For the text-containing cell, return its midpoint in [X, Y] coordinate format. 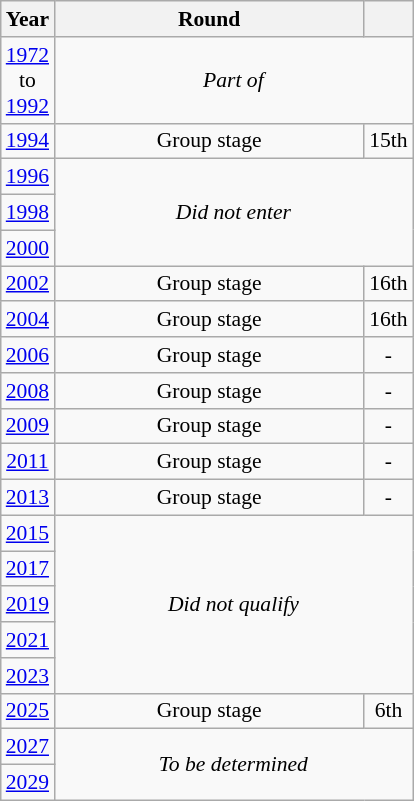
2004 [28, 320]
2008 [28, 391]
2013 [28, 498]
2006 [28, 355]
2017 [28, 569]
Round [209, 19]
6th [388, 711]
2009 [28, 426]
2019 [28, 605]
2011 [28, 462]
2025 [28, 711]
2029 [28, 783]
Did not enter [234, 212]
2000 [28, 248]
2023 [28, 676]
1972to1992 [28, 80]
2015 [28, 533]
15th [388, 141]
Part of [234, 80]
2002 [28, 284]
Year [28, 19]
1998 [28, 213]
1994 [28, 141]
2021 [28, 640]
To be determined [234, 764]
2027 [28, 747]
Did not qualify [234, 604]
1996 [28, 177]
